Provide the [x, y] coordinate of the cell's center where the given text is located.  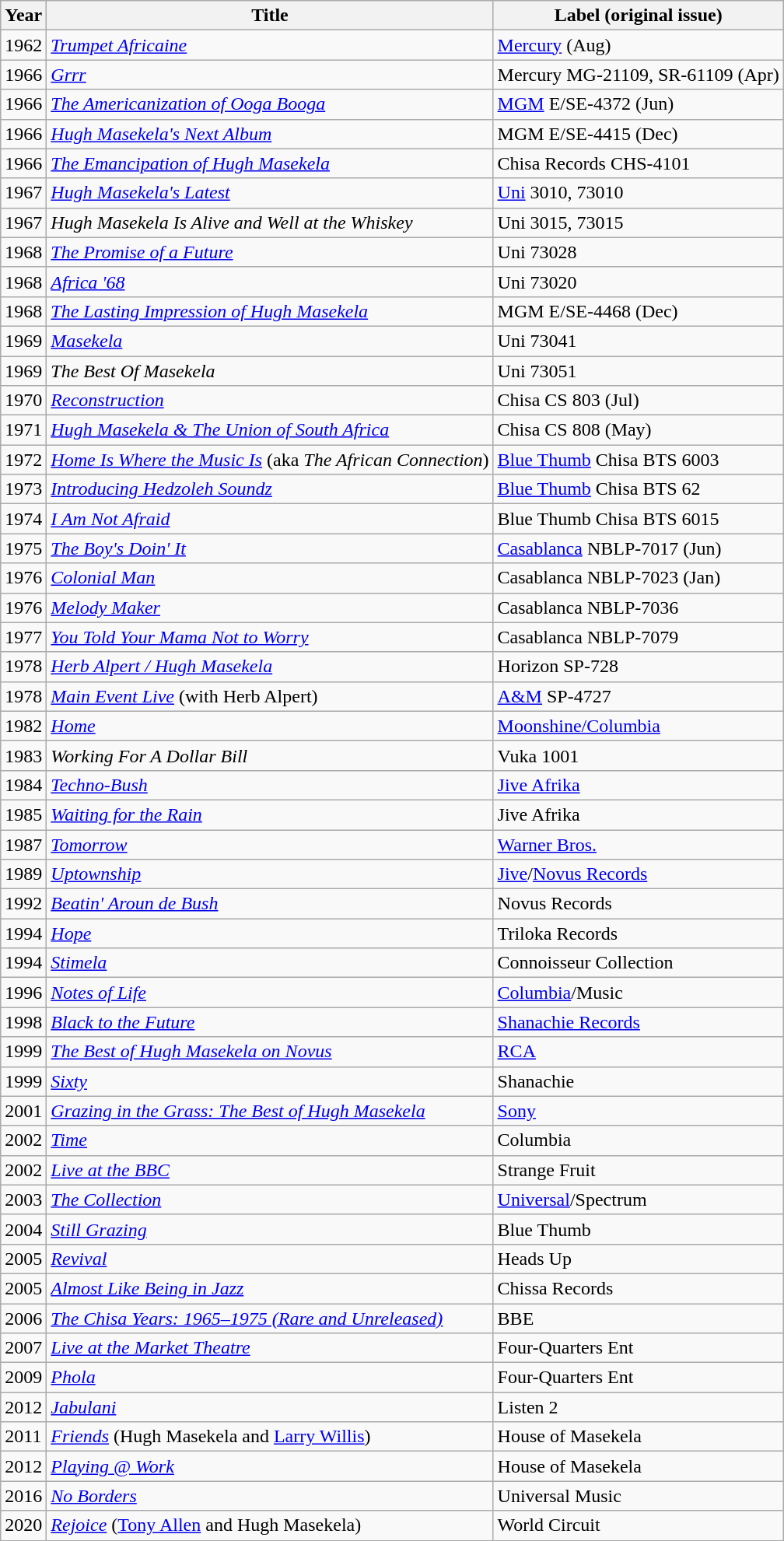
Chisa Records CHS-4101 [638, 163]
2011 [23, 1437]
Revival [270, 1259]
1972 [23, 460]
Uni 73028 [638, 252]
MGM E/SE-4468 (Dec) [638, 311]
Trumpet Africaine [270, 45]
1996 [23, 993]
The Americanization of Ooga Booga [270, 104]
1977 [23, 637]
Live at the BBC [270, 1170]
2003 [23, 1200]
No Borders [270, 1496]
Sixty [270, 1081]
Columbia [638, 1140]
Almost Like Being in Jazz [270, 1288]
Casablanca NBLP-7079 [638, 637]
Reconstruction [270, 401]
Still Grazing [270, 1229]
1982 [23, 726]
2001 [23, 1111]
Grazing in the Grass: The Best of Hugh Masekela [270, 1111]
Rejoice (Tony Allen and Hugh Masekela) [270, 1525]
Columbia/Music [638, 993]
The Best Of Masekela [270, 371]
Title [270, 16]
1962 [23, 45]
1970 [23, 401]
The Boy's Doin' It [270, 548]
Listen 2 [638, 1407]
The Emancipation of Hugh Masekela [270, 163]
Blue Thumb Chisa BTS 6015 [638, 519]
Vuka 1001 [638, 755]
2007 [23, 1348]
Warner Bros. [638, 844]
Playing @ Work [270, 1466]
World Circuit [638, 1525]
1998 [23, 1022]
Shanachie Records [638, 1022]
Notes of Life [270, 993]
Chissa Records [638, 1288]
Casablanca NBLP-7023 (Jan) [638, 578]
Introducing Hedzoleh Soundz [270, 489]
1992 [23, 904]
MGM E/SE-4372 (Jun) [638, 104]
Blue Thumb [638, 1229]
Blue Thumb Chisa BTS 62 [638, 489]
Waiting for the Rain [270, 814]
2004 [23, 1229]
Africa '68 [270, 282]
Blue Thumb Chisa BTS 6003 [638, 460]
The Lasting Impression of Hugh Masekela [270, 311]
Uptownship [270, 874]
Sony [638, 1111]
Masekela [270, 341]
2020 [23, 1525]
RCA [638, 1052]
2006 [23, 1319]
Universal/Spectrum [638, 1200]
Uni 73051 [638, 371]
Uni 3010, 73010 [638, 193]
Home Is Where the Music Is (aka The African Connection) [270, 460]
1983 [23, 755]
Mercury (Aug) [638, 45]
Live at the Market Theatre [270, 1348]
Uni 73041 [638, 341]
Chisa CS 808 (May) [638, 430]
1989 [23, 874]
Casablanca NBLP-7036 [638, 608]
Melody Maker [270, 608]
A&M SP-4727 [638, 696]
1987 [23, 844]
Universal Music [638, 1496]
1985 [23, 814]
Moonshine/Columbia [638, 726]
Phola [270, 1378]
Tomorrow [270, 844]
Hugh Masekela's Next Album [270, 134]
The Chisa Years: 1965–1975 (Rare and Unreleased) [270, 1319]
Heads Up [638, 1259]
2016 [23, 1496]
The Collection [270, 1200]
Connoisseur Collection [638, 963]
Time [270, 1140]
Jive/Novus Records [638, 874]
2009 [23, 1378]
1975 [23, 548]
Uni 3015, 73015 [638, 222]
Home [270, 726]
Hugh Masekela Is Alive and Well at the Whiskey [270, 222]
Friends (Hugh Masekela and Larry Willis) [270, 1437]
Grrr [270, 75]
Shanachie [638, 1081]
Horizon SP-728 [638, 667]
1974 [23, 519]
1971 [23, 430]
Hope [270, 933]
Black to the Future [270, 1022]
Casablanca NBLP-7017 (Jun) [638, 548]
Mercury MG-21109, SR-61109 (Apr) [638, 75]
1984 [23, 785]
Triloka Records [638, 933]
Strange Fruit [638, 1170]
You Told Your Mama Not to Worry [270, 637]
Uni 73020 [638, 282]
I Am Not Afraid [270, 519]
Working For A Dollar Bill [270, 755]
1973 [23, 489]
Stimela [270, 963]
Label (original issue) [638, 16]
Chisa CS 803 (Jul) [638, 401]
Hugh Masekela's Latest [270, 193]
Beatin' Aroun de Bush [270, 904]
Colonial Man [270, 578]
Herb Alpert / Hugh Masekela [270, 667]
Main Event Live (with Herb Alpert) [270, 696]
MGM E/SE-4415 (Dec) [638, 134]
The Promise of a Future [270, 252]
Hugh Masekela & The Union of South Africa [270, 430]
BBE [638, 1319]
Novus Records [638, 904]
The Best of Hugh Masekela on Novus [270, 1052]
Year [23, 16]
Techno-Bush [270, 785]
Jabulani [270, 1407]
